Provide the (X, Y) coordinate of the cell's center where the given text is located.  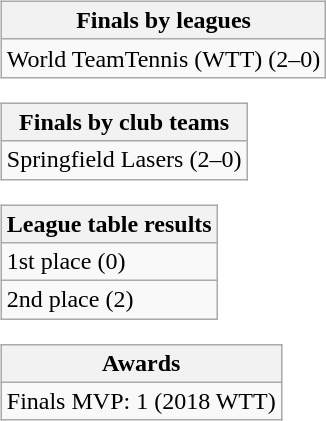
World TeamTennis (WTT) (2–0) (164, 58)
Finals by club teams (124, 122)
Awards (141, 363)
2nd place (2) (109, 300)
Finals by leagues (164, 20)
1st place (0) (109, 262)
Springfield Lasers (2–0) (124, 160)
Finals MVP: 1 (2018 WTT) (141, 401)
League table results (109, 223)
